Locate the cell with the specified text and output its [X, Y] center coordinate. 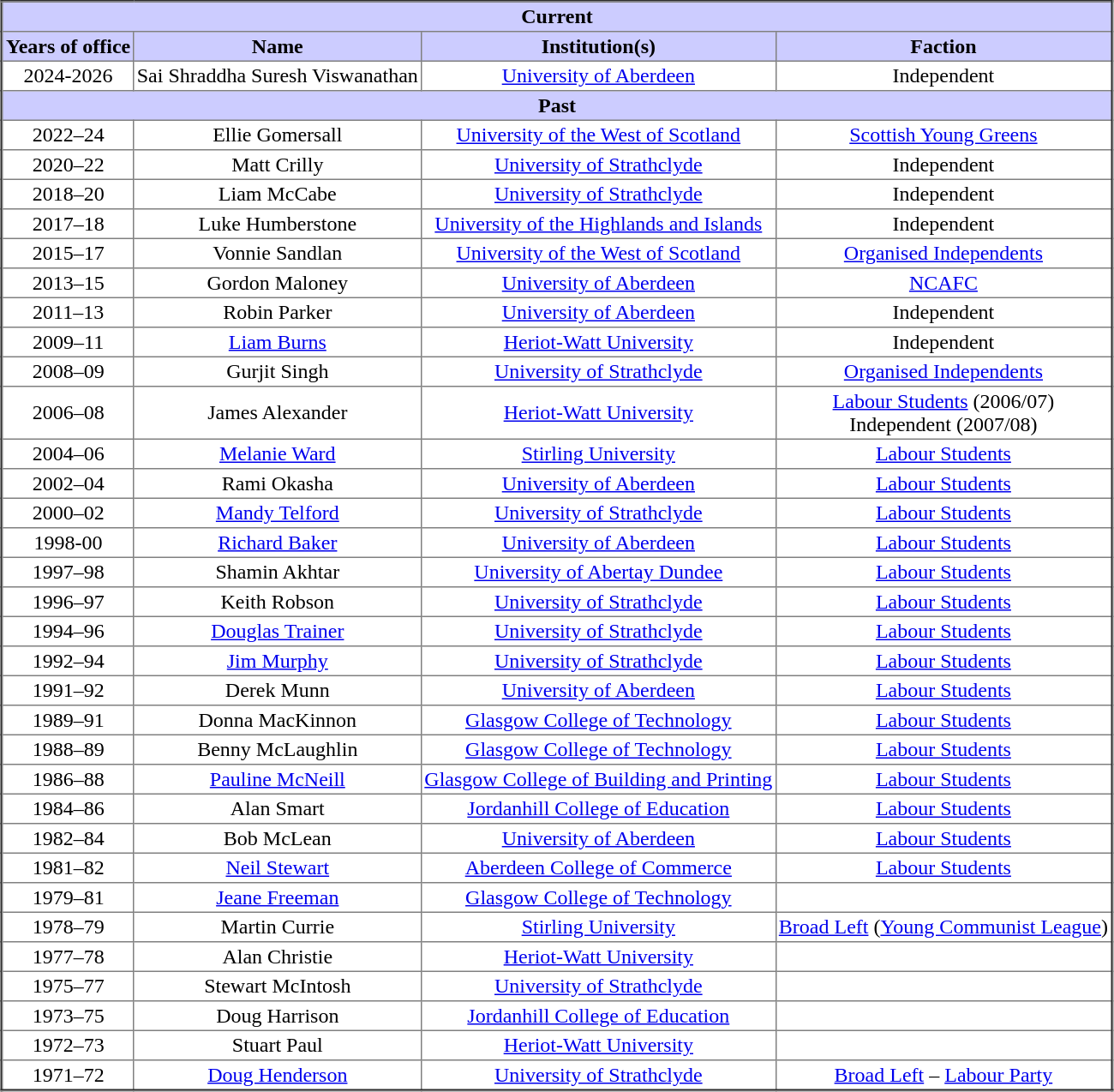
Glasgow College of Building and Printing [598, 779]
University of Abertay Dundee [598, 572]
Neil Stewart [278, 867]
Gordon Maloney [278, 283]
1998-00 [68, 543]
2013–15 [68, 283]
University of the Highlands and Islands [598, 224]
2022–24 [68, 135]
Stewart McIntosh [278, 986]
Matt Crilly [278, 165]
Melanie Ward [278, 453]
Alan Smart [278, 808]
Shamin Akhtar [278, 572]
Broad Left (Young Communist League) [943, 927]
Rami Okasha [278, 483]
Mandy Telford [278, 513]
Jim Murphy [278, 661]
1975–77 [68, 986]
Liam Burns [278, 342]
Ellie Gomersall [278, 135]
2000–02 [68, 513]
Current [557, 17]
Benny McLaughlin [278, 749]
2002–04 [68, 483]
2020–22 [68, 165]
Donna MacKinnon [278, 720]
2011–13 [68, 312]
2009–11 [68, 342]
Broad Left – Labour Party [943, 1075]
Jeane Freeman [278, 897]
Martin Currie [278, 927]
1988–89 [68, 749]
Institution(s) [598, 46]
Douglas Trainer [278, 631]
Doug Henderson [278, 1075]
James Alexander [278, 413]
1984–86 [68, 808]
Derek Munn [278, 690]
Doug Harrison [278, 1016]
1992–94 [68, 661]
2008–09 [68, 371]
Stuart Paul [278, 1045]
1996–97 [68, 602]
1989–91 [68, 720]
Liam McCabe [278, 194]
1978–79 [68, 927]
Name [278, 46]
1977–78 [68, 957]
Alan Christie [278, 957]
Keith Robson [278, 602]
2006–08 [68, 413]
1997–98 [68, 572]
Robin Parker [278, 312]
Past [557, 105]
2024-2026 [68, 75]
Sai Shraddha Suresh Viswanathan [278, 75]
1994–96 [68, 631]
Luke Humberstone [278, 224]
Richard Baker [278, 543]
Years of office [68, 46]
1971–72 [68, 1075]
1981–82 [68, 867]
Aberdeen College of Commerce [598, 867]
1986–88 [68, 779]
Scottish Young Greens [943, 135]
Labour Students (2006/07) Independent (2007/08) [943, 413]
2015–17 [68, 253]
2017–18 [68, 224]
1991–92 [68, 690]
1979–81 [68, 897]
NCAFC [943, 283]
2018–20 [68, 194]
1973–75 [68, 1016]
Vonnie Sandlan [278, 253]
1982–84 [68, 838]
Bob McLean [278, 838]
Gurjit Singh [278, 371]
Faction [943, 46]
2004–06 [68, 453]
Pauline McNeill [278, 779]
1972–73 [68, 1045]
